Pinpoint the cell where the given text exists, returning its (X, Y) midpoint coordinate. 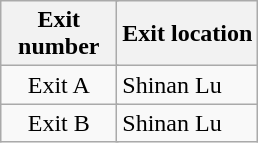
Exit A (59, 85)
Exit B (59, 123)
Exit location (188, 34)
Exit number (59, 34)
